Extract the [x, y] coordinate from the center of the cell holding the provided text.  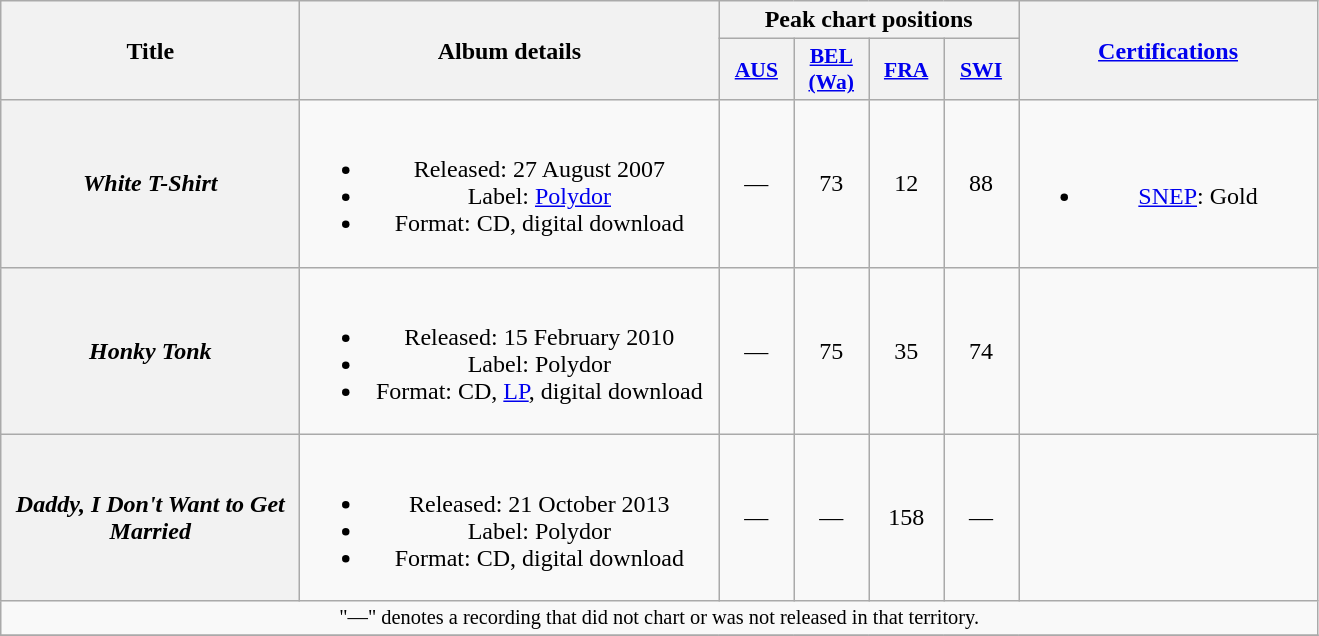
BEL(Wa) [832, 70]
12 [906, 184]
75 [832, 350]
Released: 27 August 2007Label: PolydorFormat: CD, digital download [510, 184]
Peak chart positions [869, 20]
88 [982, 184]
Released: 15 February 2010Label: PolydorFormat: CD, LP, digital download [510, 350]
FRA [906, 70]
Daddy, I Don't Want to Get Married [150, 518]
Certifications [1168, 50]
73 [832, 184]
SNEP: Gold [1168, 184]
AUS [756, 70]
White T-Shirt [150, 184]
Honky Tonk [150, 350]
35 [906, 350]
Album details [510, 50]
158 [906, 518]
"—" denotes a recording that did not chart or was not released in that territory. [660, 618]
74 [982, 350]
Title [150, 50]
Released: 21 October 2013Label: PolydorFormat: CD, digital download [510, 518]
SWI [982, 70]
